Scan for the cell matching the given text and deliver its [X, Y] coordinate at center. 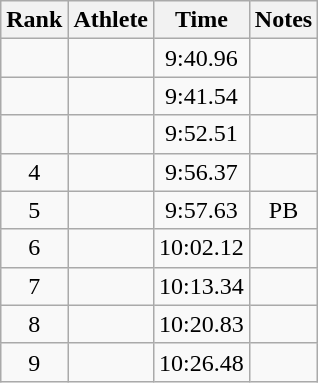
9:57.63 [202, 210]
Time [202, 20]
4 [34, 172]
10:13.34 [202, 286]
PB [283, 210]
9:52.51 [202, 134]
9:40.96 [202, 58]
10:26.48 [202, 362]
Rank [34, 20]
9:41.54 [202, 96]
6 [34, 248]
5 [34, 210]
8 [34, 324]
9:56.37 [202, 172]
9 [34, 362]
10:20.83 [202, 324]
Athlete [111, 20]
10:02.12 [202, 248]
Notes [283, 20]
7 [34, 286]
